Detect which cell encompasses the target text, then output its (x, y) center coordinate. 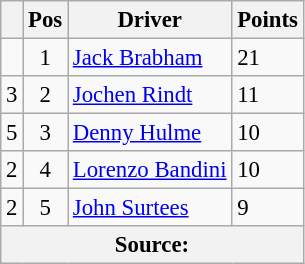
11 (268, 95)
1 (46, 58)
Jack Brabham (150, 58)
Source: (152, 245)
Pos (46, 20)
21 (268, 58)
4 (46, 170)
Jochen Rindt (150, 95)
Denny Hulme (150, 133)
9 (268, 208)
Driver (150, 20)
John Surtees (150, 208)
Points (268, 20)
Lorenzo Bandini (150, 170)
